Search for the cell housing the specified text and yield its [X, Y] center coordinate. 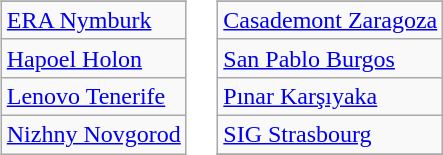
Pınar Karşıyaka [330, 96]
Hapoel Holon [94, 58]
SIG Strasbourg [330, 134]
San Pablo Burgos [330, 58]
ERA Nymburk [94, 20]
Nizhny Novgorod [94, 134]
Casademont Zaragoza [330, 20]
Lenovo Tenerife [94, 96]
